Locate the cell with the specified text and output its (X, Y) center coordinate. 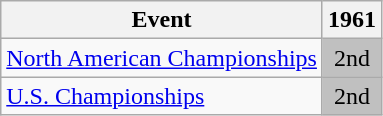
U.S. Championships (162, 96)
North American Championships (162, 58)
1961 (352, 20)
Event (162, 20)
